Find where the given text appears and provide that cell's center as (X, Y) coordinate. 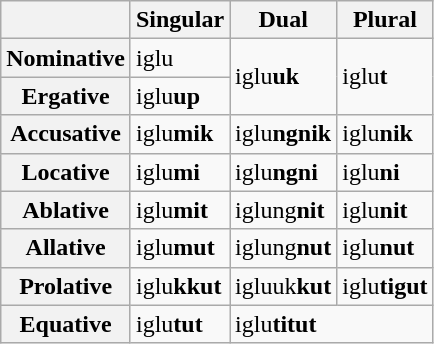
iglunut (385, 248)
iglumit (180, 210)
Plural (385, 20)
iglungni (284, 172)
Accusative (66, 134)
iglukkut (180, 286)
iglut (385, 77)
Ergative (66, 96)
Dual (284, 20)
iglungnik (284, 134)
Prolative (66, 286)
Ablative (66, 210)
igluukkut (284, 286)
Equative (66, 324)
Locative (66, 172)
iglumik (180, 134)
iglumi (180, 172)
iglungnit (284, 210)
igluni (385, 172)
iglunik (385, 134)
iglutigut (385, 286)
iglutitut (332, 324)
iglu (180, 58)
Allative (66, 248)
iglumut (180, 248)
Nominative (66, 58)
iglutut (180, 324)
Singular (180, 20)
igluup (180, 96)
igluuk (284, 77)
iglungnut (284, 248)
iglunit (385, 210)
